Return [X, Y] of the center of cell containing provided text 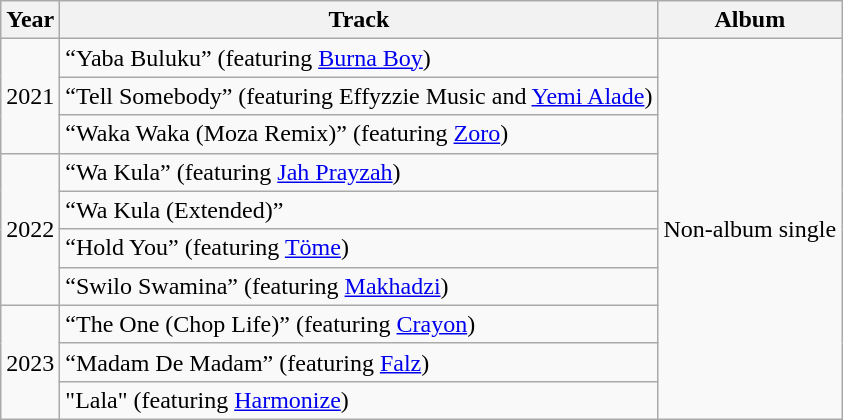
Track [359, 20]
2021 [30, 96]
“Wa Kula (Extended)” [359, 210]
Year [30, 20]
“Hold You” (featuring Töme) [359, 248]
“Waka Waka (Moza Remix)” (featuring Zoro) [359, 134]
“Yaba Buluku” (featuring Burna Boy) [359, 58]
“Madam De Madam” (featuring Falz) [359, 362]
“Tell Somebody” (featuring Effyzzie Music and Yemi Alade) [359, 96]
“Swilo Swamina” (featuring Makhadzi) [359, 286]
2022 [30, 229]
“The One (Chop Life)” (featuring Crayon) [359, 324]
Album [750, 20]
“Wa Kula” (featuring Jah Prayzah) [359, 172]
Non-album single [750, 230]
"Lala" (featuring Harmonize) [359, 400]
2023 [30, 362]
